Extract the (x, y) coordinate from the center of the cell holding the provided text.  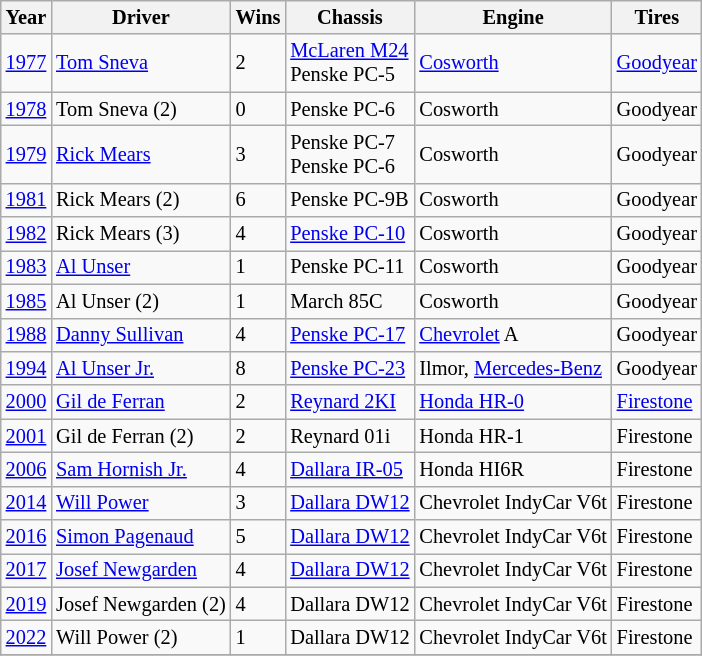
1982 (26, 234)
2019 (26, 604)
Gil de Ferran (2) (141, 436)
Engine (512, 17)
Dallara IR-05 (350, 469)
0 (258, 109)
Danny Sullivan (141, 335)
2000 (26, 402)
Rick Mears (3) (141, 234)
Josef Newgarden (2) (141, 604)
Year (26, 17)
Al Unser (2) (141, 301)
Rick Mears (2) (141, 200)
Tom Sneva (141, 63)
1979 (26, 154)
Sam Hornish Jr. (141, 469)
2001 (26, 436)
Will Power (2) (141, 637)
Penske PC-10 (350, 234)
8 (258, 368)
Chevrolet A (512, 335)
Ilmor, Mercedes-Benz (512, 368)
Reynard 01i (350, 436)
1994 (26, 368)
Reynard 2KI (350, 402)
Will Power (141, 503)
1988 (26, 335)
Tom Sneva (2) (141, 109)
2016 (26, 537)
McLaren M24Penske PC-5 (350, 63)
Tires (657, 17)
Al Unser Jr. (141, 368)
Gil de Ferran (141, 402)
2006 (26, 469)
Penske PC-9B (350, 200)
5 (258, 537)
1985 (26, 301)
Josef Newgarden (141, 570)
1981 (26, 200)
Driver (141, 17)
2017 (26, 570)
Penske PC-17 (350, 335)
Penske PC-6 (350, 109)
2022 (26, 637)
Chassis (350, 17)
Wins (258, 17)
1978 (26, 109)
1977 (26, 63)
March 85C (350, 301)
Rick Mears (141, 154)
Al Unser (141, 267)
6 (258, 200)
Simon Pagenaud (141, 537)
Penske PC-23 (350, 368)
Penske PC-7 Penske PC-6 (350, 154)
Penske PC-11 (350, 267)
1983 (26, 267)
Honda HI6R (512, 469)
Honda HR-1 (512, 436)
2014 (26, 503)
Honda HR-0 (512, 402)
